Pinpoint the cell where the given text exists, returning its [X, Y] midpoint coordinate. 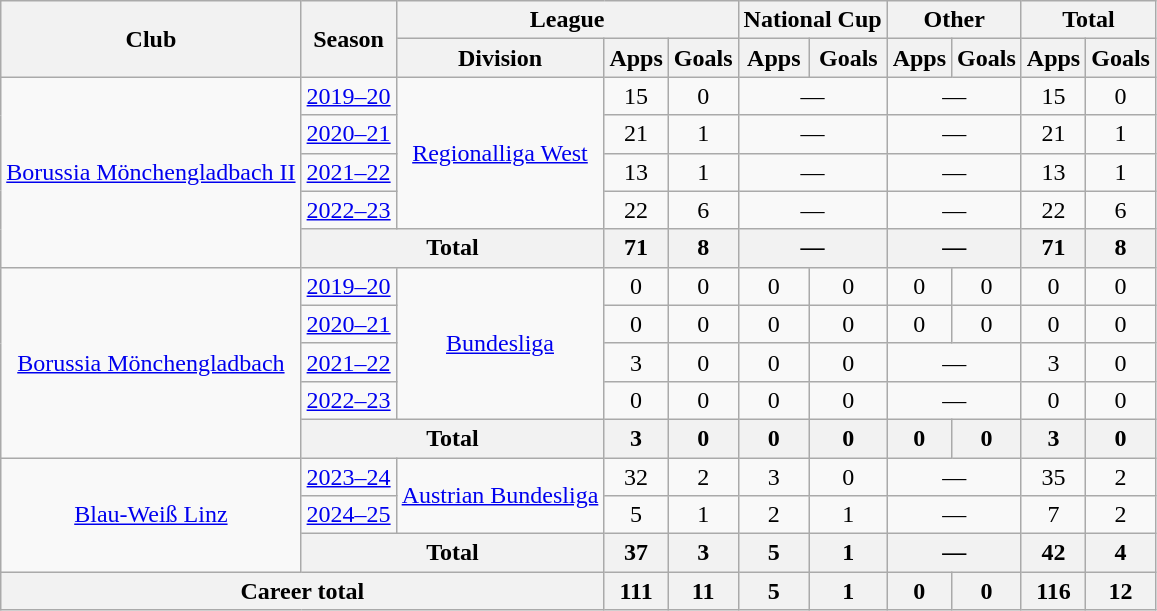
Blau-Weiß Linz [151, 515]
Regionalliga West [500, 153]
Career total [302, 591]
Austrian Bundesliga [500, 496]
Bundesliga [500, 343]
12 [1121, 591]
37 [636, 553]
League [567, 20]
7 [1053, 515]
35 [1053, 477]
National Cup [812, 20]
2024–25 [348, 515]
Division [500, 58]
42 [1053, 553]
111 [636, 591]
Club [151, 39]
Other [954, 20]
11 [703, 591]
116 [1053, 591]
Borussia Mönchengladbach [151, 362]
2023–24 [348, 477]
32 [636, 477]
4 [1121, 553]
Borussia Mönchengladbach II [151, 172]
Season [348, 39]
